Locate the cell with the specified text and output its [X, Y] center coordinate. 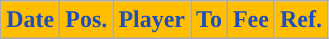
Fee [250, 20]
Date [30, 20]
Ref. [300, 20]
To [210, 20]
Pos. [86, 20]
Player [152, 20]
